Capture the cell that displays the provided text and extract its [x, y] central coordinate. 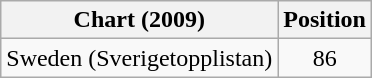
86 [325, 58]
Chart (2009) [140, 20]
Position [325, 20]
Sweden (Sverigetopplistan) [140, 58]
